From the cell containing the given text, extract its center point as (x, y) coordinate. 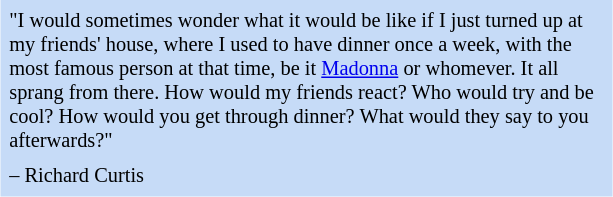
– Richard Curtis (306, 176)
